Output the (X, Y) coordinate of the center of the cell containing the given text.  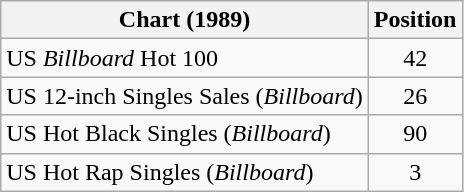
3 (415, 172)
US Hot Rap Singles (Billboard) (185, 172)
US Billboard Hot 100 (185, 58)
Chart (1989) (185, 20)
US 12-inch Singles Sales (Billboard) (185, 96)
42 (415, 58)
US Hot Black Singles (Billboard) (185, 134)
90 (415, 134)
26 (415, 96)
Position (415, 20)
